Extract the (x, y) coordinate from the center of the cell holding the provided text.  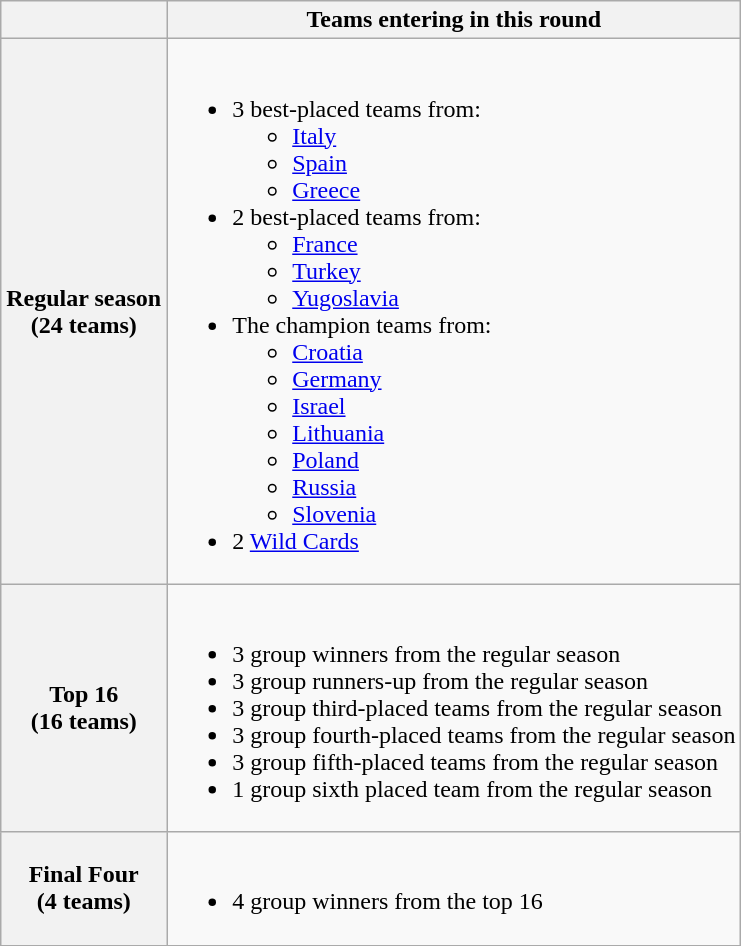
4 group winners from the top 16 (454, 888)
Teams entering in this round (454, 20)
Top 16(16 teams) (84, 708)
Final Four(4 teams) (84, 888)
Regular season(24 teams) (84, 312)
